Return the (x, y) coordinate for the center point of the cell that contains the specified text.  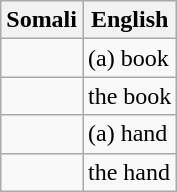
English (129, 20)
(a) hand (129, 134)
the book (129, 96)
Somali (42, 20)
(a) book (129, 58)
the hand (129, 172)
